From the cell containing the given text, extract its center point as (X, Y) coordinate. 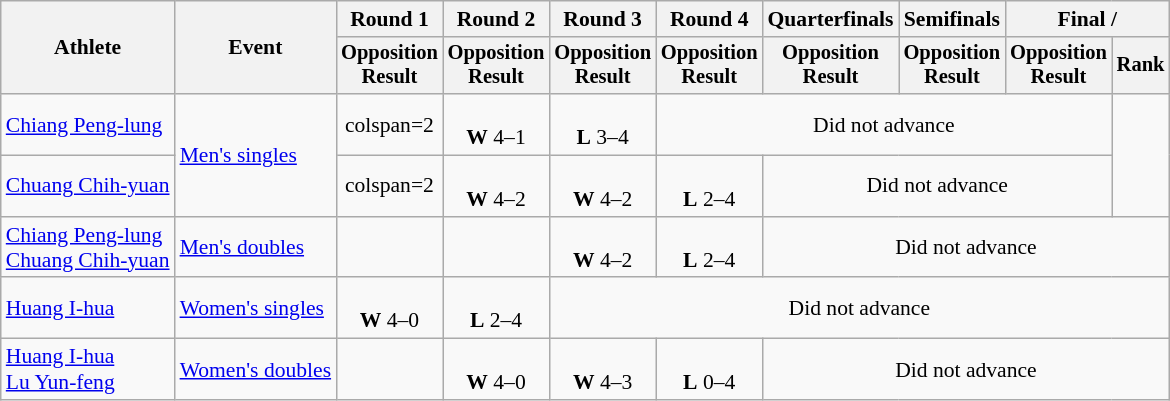
W 4–3 (602, 370)
Final / (1087, 19)
Women's singles (256, 308)
Quarterfinals (831, 19)
Round 2 (496, 19)
Round 4 (710, 19)
W 4–1 (496, 124)
Chiang Peng-lungChuang Chih-yuan (88, 248)
Semifinals (952, 19)
Rank (1141, 66)
Chiang Peng-lung (88, 124)
Men's doubles (256, 248)
Chuang Chih-yuan (88, 186)
L 3–4 (602, 124)
Huang I-huaLu Yun-feng (88, 370)
Round 1 (390, 19)
Huang I-hua (88, 308)
L 0–4 (710, 370)
Athlete (88, 48)
Event (256, 48)
Men's singles (256, 155)
Round 3 (602, 19)
Women's doubles (256, 370)
